Return (X, Y) of the center of cell containing provided text 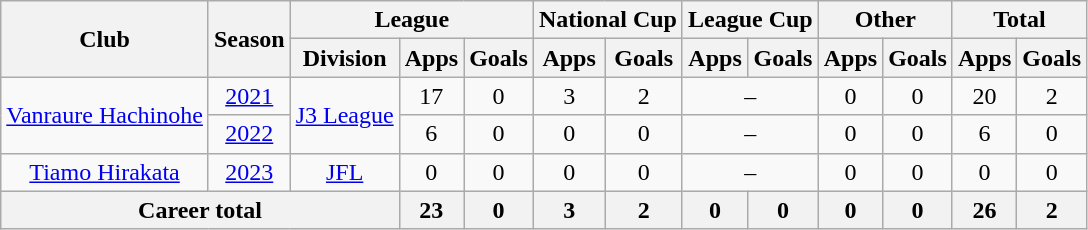
Career total (200, 210)
Tiamo Hirakata (105, 172)
26 (984, 210)
Vanraure Hachinohe (105, 115)
2023 (249, 172)
20 (984, 96)
2021 (249, 96)
Other (885, 20)
2022 (249, 134)
JFL (344, 172)
Total (1019, 20)
23 (431, 210)
Division (344, 58)
Season (249, 39)
17 (431, 96)
J3 League (344, 115)
National Cup (608, 20)
League (412, 20)
League Cup (750, 20)
Club (105, 39)
